Detect which cell encompasses the target text, then output its (X, Y) center coordinate. 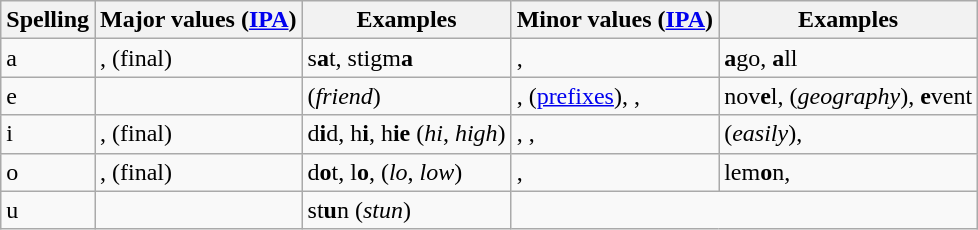
(friend) (406, 96)
i (48, 134)
a (48, 58)
stun (stun) (406, 210)
lemon, (848, 172)
sat, stigma (406, 58)
Minor values (IPA) (615, 20)
u (48, 210)
ago, all (848, 58)
did, hi, hie (hi, high) (406, 134)
o (48, 172)
(easily), (848, 134)
, (prefixes), , (615, 96)
novel, (geography), event (848, 96)
, , (615, 134)
e (48, 96)
dot, lo, (lo, low) (406, 172)
Spelling (48, 20)
Major values (IPA) (198, 20)
